Determine the (x, y) coordinate at the center of the cell enclosing the given text.  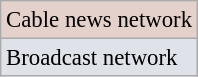
Broadcast network (100, 58)
Cable news network (100, 20)
